Pinpoint the cell where the given text exists, returning its (X, Y) midpoint coordinate. 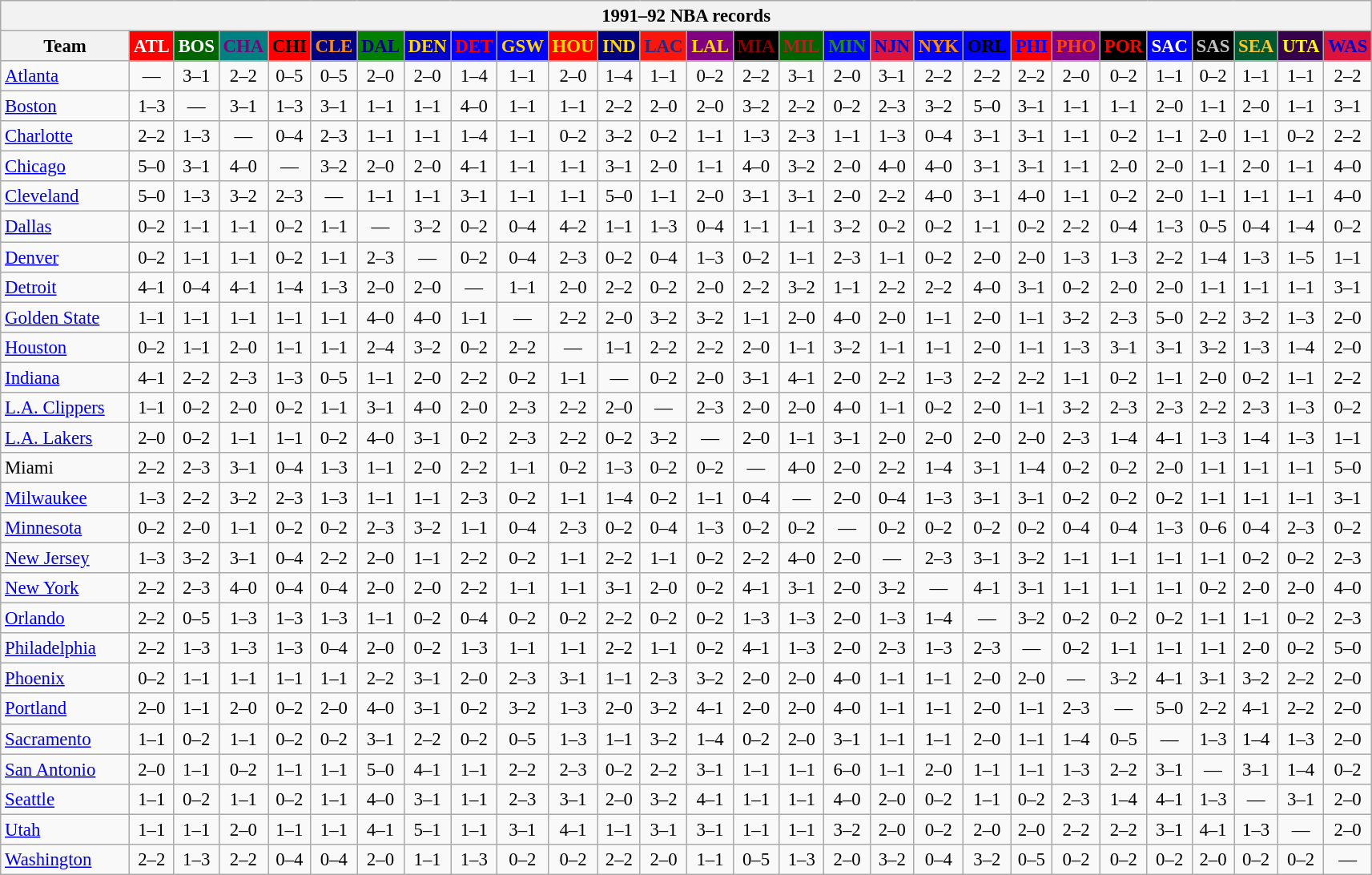
UTA (1301, 46)
Atlanta (66, 76)
CHA (243, 46)
BOS (196, 46)
L.A. Clippers (66, 408)
MIA (756, 46)
CHI (289, 46)
PHO (1076, 46)
HOU (573, 46)
Washington (66, 860)
1991–92 NBA records (686, 16)
Boston (66, 107)
Indiana (66, 377)
Portland (66, 709)
LAC (663, 46)
2–4 (381, 347)
NYK (939, 46)
NJN (892, 46)
Phoenix (66, 679)
SEA (1256, 46)
Houston (66, 347)
DEN (428, 46)
WAS (1348, 46)
DAL (381, 46)
Dallas (66, 227)
San Antonio (66, 769)
MIL (802, 46)
5–1 (428, 829)
New York (66, 588)
Team (66, 46)
0–6 (1213, 528)
CLE (333, 46)
Seattle (66, 799)
Cleveland (66, 196)
GSW (522, 46)
Minnesota (66, 528)
Utah (66, 829)
Denver (66, 257)
6–0 (847, 769)
Miami (66, 468)
SAC (1169, 46)
MIN (847, 46)
ATL (151, 46)
Philadelphia (66, 648)
1–5 (1301, 257)
New Jersey (66, 558)
Orlando (66, 619)
LAL (710, 46)
L.A. Lakers (66, 437)
Milwaukee (66, 498)
ORL (987, 46)
Golden State (66, 317)
DET (474, 46)
SAS (1213, 46)
Sacramento (66, 739)
Charlotte (66, 136)
POR (1123, 46)
Chicago (66, 167)
4–2 (573, 227)
PHI (1032, 46)
IND (619, 46)
Detroit (66, 287)
